Detect which cell encompasses the target text, then output its [x, y] center coordinate. 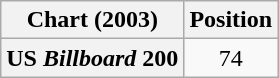
74 [231, 58]
Position [231, 20]
Chart (2003) [92, 20]
US Billboard 200 [92, 58]
